Determine the (x, y) coordinate at the center of the cell enclosing the given text.  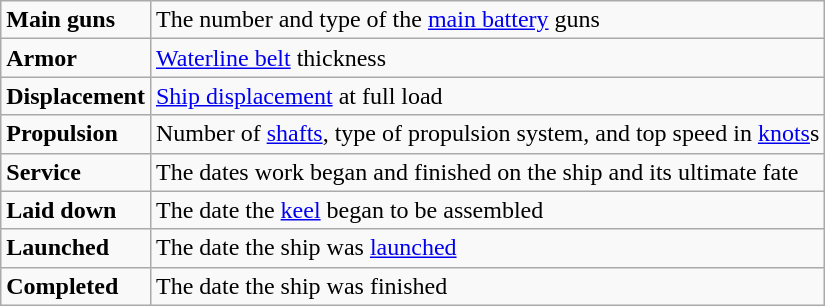
Number of shafts, type of propulsion system, and top speed in knotss (487, 134)
Service (76, 172)
The dates work began and finished on the ship and its ultimate fate (487, 172)
Displacement (76, 96)
The date the ship was finished (487, 286)
The date the ship was launched (487, 248)
The number and type of the main battery guns (487, 20)
Armor (76, 58)
Waterline belt thickness (487, 58)
The date the keel began to be assembled (487, 210)
Main guns (76, 20)
Launched (76, 248)
Completed (76, 286)
Propulsion (76, 134)
Ship displacement at full load (487, 96)
Laid down (76, 210)
